Output the (x, y) coordinate of the center of the cell containing the given text.  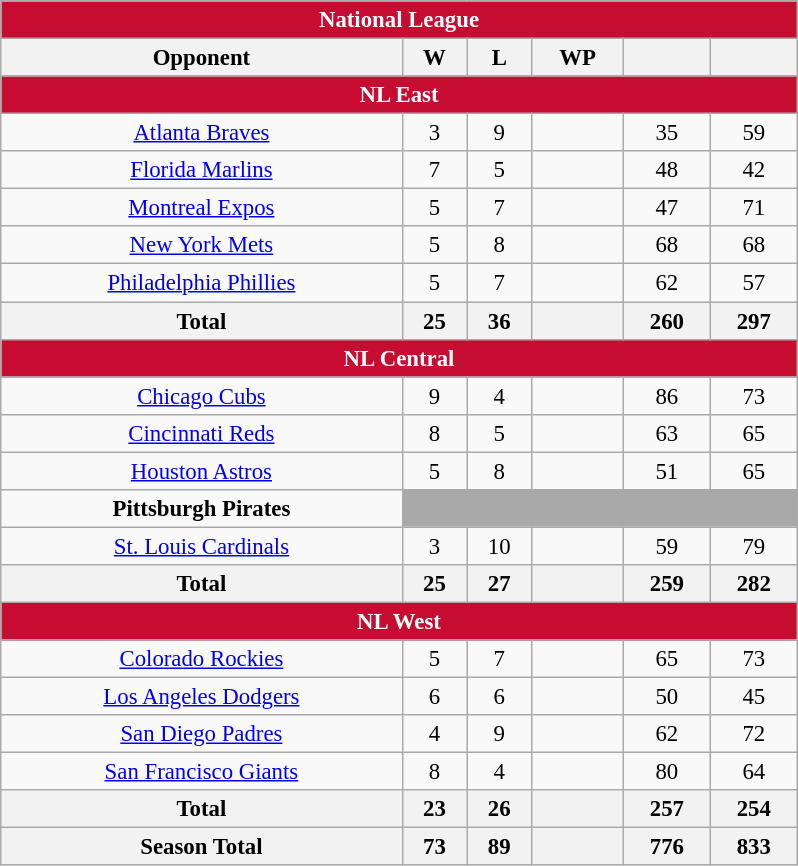
Season Total (202, 847)
71 (754, 208)
Florida Marlins (202, 170)
45 (754, 696)
63 (666, 433)
36 (500, 321)
48 (666, 170)
Philadelphia Phillies (202, 283)
L (500, 57)
57 (754, 283)
Opponent (202, 57)
St. Louis Cardinals (202, 546)
26 (500, 809)
NL Central (399, 358)
NL West (399, 621)
260 (666, 321)
47 (666, 208)
42 (754, 170)
Pittsburgh Pirates (202, 508)
23 (434, 809)
80 (666, 772)
64 (754, 772)
NL East (399, 95)
35 (666, 133)
27 (500, 584)
Chicago Cubs (202, 396)
San Diego Padres (202, 734)
National League (399, 20)
WP (578, 57)
257 (666, 809)
776 (666, 847)
297 (754, 321)
Atlanta Braves (202, 133)
Los Angeles Dodgers (202, 696)
89 (500, 847)
259 (666, 584)
79 (754, 546)
San Francisco Giants (202, 772)
282 (754, 584)
Houston Astros (202, 471)
50 (666, 696)
New York Mets (202, 245)
51 (666, 471)
86 (666, 396)
72 (754, 734)
10 (500, 546)
Colorado Rockies (202, 659)
Montreal Expos (202, 208)
Cincinnati Reds (202, 433)
833 (754, 847)
W (434, 57)
254 (754, 809)
